Find where the given text appears and provide that cell's center as (x, y) coordinate. 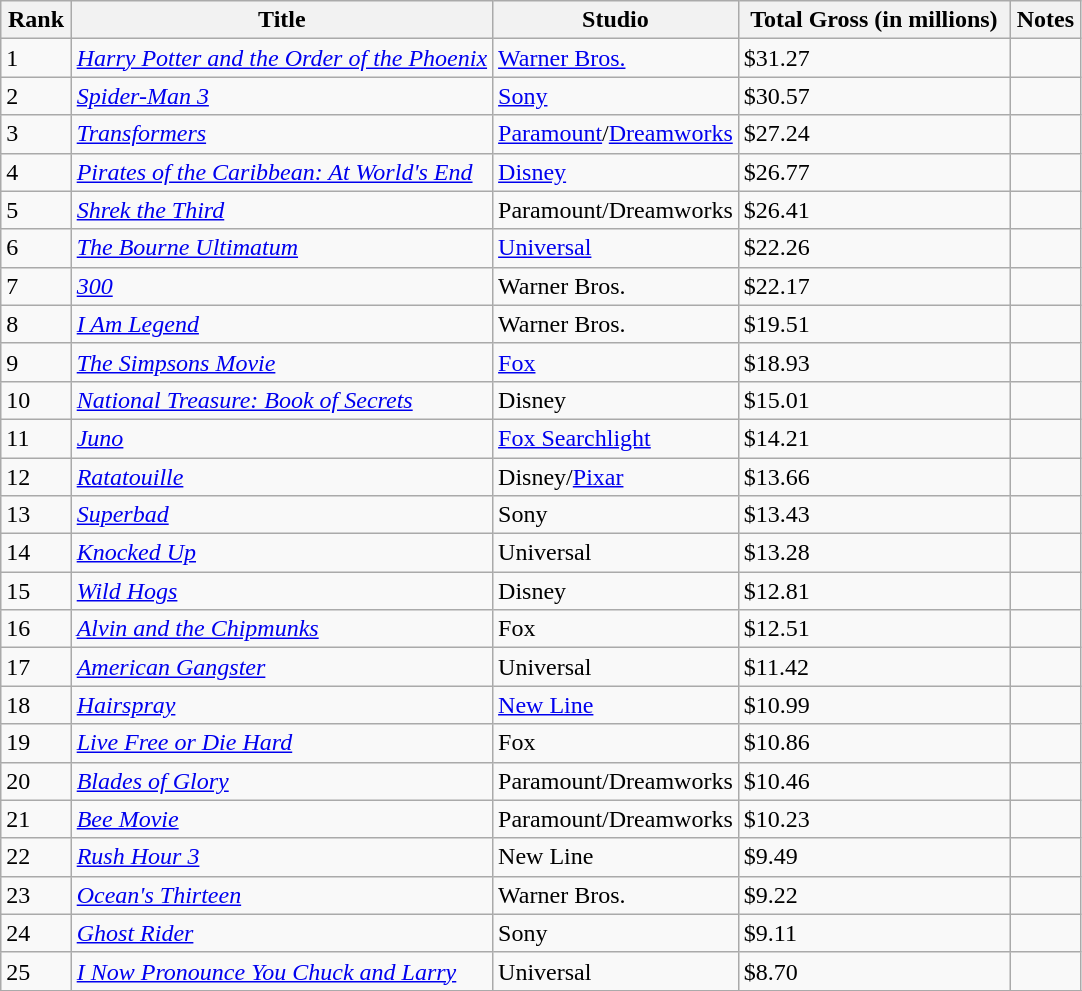
18 (36, 705)
Spider-Man 3 (282, 96)
$13.43 (874, 515)
Disney/Pixar (616, 477)
20 (36, 781)
300 (282, 286)
$13.66 (874, 477)
$10.46 (874, 781)
Total Gross (in millions) (874, 20)
$27.24 (874, 134)
$18.93 (874, 362)
$10.86 (874, 743)
$13.28 (874, 553)
1 (36, 58)
8 (36, 324)
$19.51 (874, 324)
9 (36, 362)
American Gangster (282, 667)
National Treasure: Book of Secrets (282, 400)
4 (36, 172)
$8.70 (874, 971)
6 (36, 248)
7 (36, 286)
2 (36, 96)
$10.99 (874, 705)
$9.22 (874, 895)
21 (36, 819)
25 (36, 971)
$15.01 (874, 400)
$22.17 (874, 286)
Rank (36, 20)
5 (36, 210)
Live Free or Die Hard (282, 743)
$9.49 (874, 857)
Ocean's Thirteen (282, 895)
Hairspray (282, 705)
I Now Pronounce You Chuck and Larry (282, 971)
Alvin and the Chipmunks (282, 629)
17 (36, 667)
$31.27 (874, 58)
14 (36, 553)
Wild Hogs (282, 591)
$11.42 (874, 667)
$22.26 (874, 248)
19 (36, 743)
11 (36, 438)
Shrek the Third (282, 210)
Ghost Rider (282, 933)
$9.11 (874, 933)
12 (36, 477)
Ratatouille (282, 477)
23 (36, 895)
3 (36, 134)
The Simpsons Movie (282, 362)
Superbad (282, 515)
Studio (616, 20)
Bee Movie (282, 819)
$10.23 (874, 819)
13 (36, 515)
Pirates of the Caribbean: At World's End (282, 172)
Transformers (282, 134)
$30.57 (874, 96)
Rush Hour 3 (282, 857)
Notes (1046, 20)
I Am Legend (282, 324)
Harry Potter and the Order of the Phoenix (282, 58)
22 (36, 857)
$12.81 (874, 591)
15 (36, 591)
Blades of Glory (282, 781)
$26.77 (874, 172)
$14.21 (874, 438)
$26.41 (874, 210)
16 (36, 629)
24 (36, 933)
Fox Searchlight (616, 438)
Juno (282, 438)
10 (36, 400)
Title (282, 20)
Knocked Up (282, 553)
$12.51 (874, 629)
The Bourne Ultimatum (282, 248)
